Pinpoint the cell where the given text exists, returning its (X, Y) midpoint coordinate. 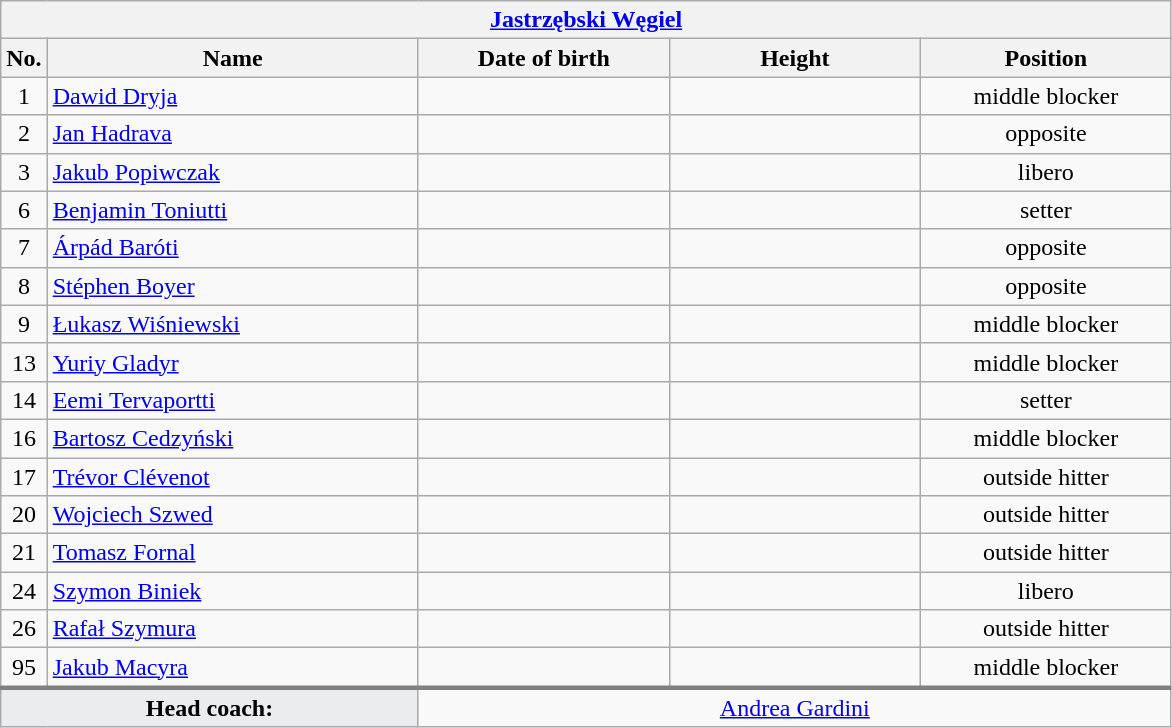
24 (24, 591)
8 (24, 286)
Stéphen Boyer (232, 286)
16 (24, 438)
Date of birth (544, 58)
Szymon Biniek (232, 591)
Height (794, 58)
7 (24, 248)
Position (1046, 58)
13 (24, 362)
Tomasz Fornal (232, 553)
21 (24, 553)
Benjamin Toniutti (232, 210)
Wojciech Szwed (232, 515)
Jakub Macyra (232, 668)
Andrea Gardini (794, 707)
Jan Hadrava (232, 134)
2 (24, 134)
6 (24, 210)
No. (24, 58)
Jastrzębski Węgiel (586, 20)
26 (24, 629)
Trévor Clévenot (232, 477)
Eemi Tervaportti (232, 400)
9 (24, 324)
Bartosz Cedzyński (232, 438)
Yuriy Gladyr (232, 362)
20 (24, 515)
17 (24, 477)
3 (24, 172)
95 (24, 668)
Jakub Popiwczak (232, 172)
Name (232, 58)
Łukasz Wiśniewski (232, 324)
Árpád Baróti (232, 248)
1 (24, 96)
Rafał Szymura (232, 629)
Dawid Dryja (232, 96)
Head coach: (210, 707)
14 (24, 400)
